Pinpoint the cell where the given text exists, returning its [X, Y] midpoint coordinate. 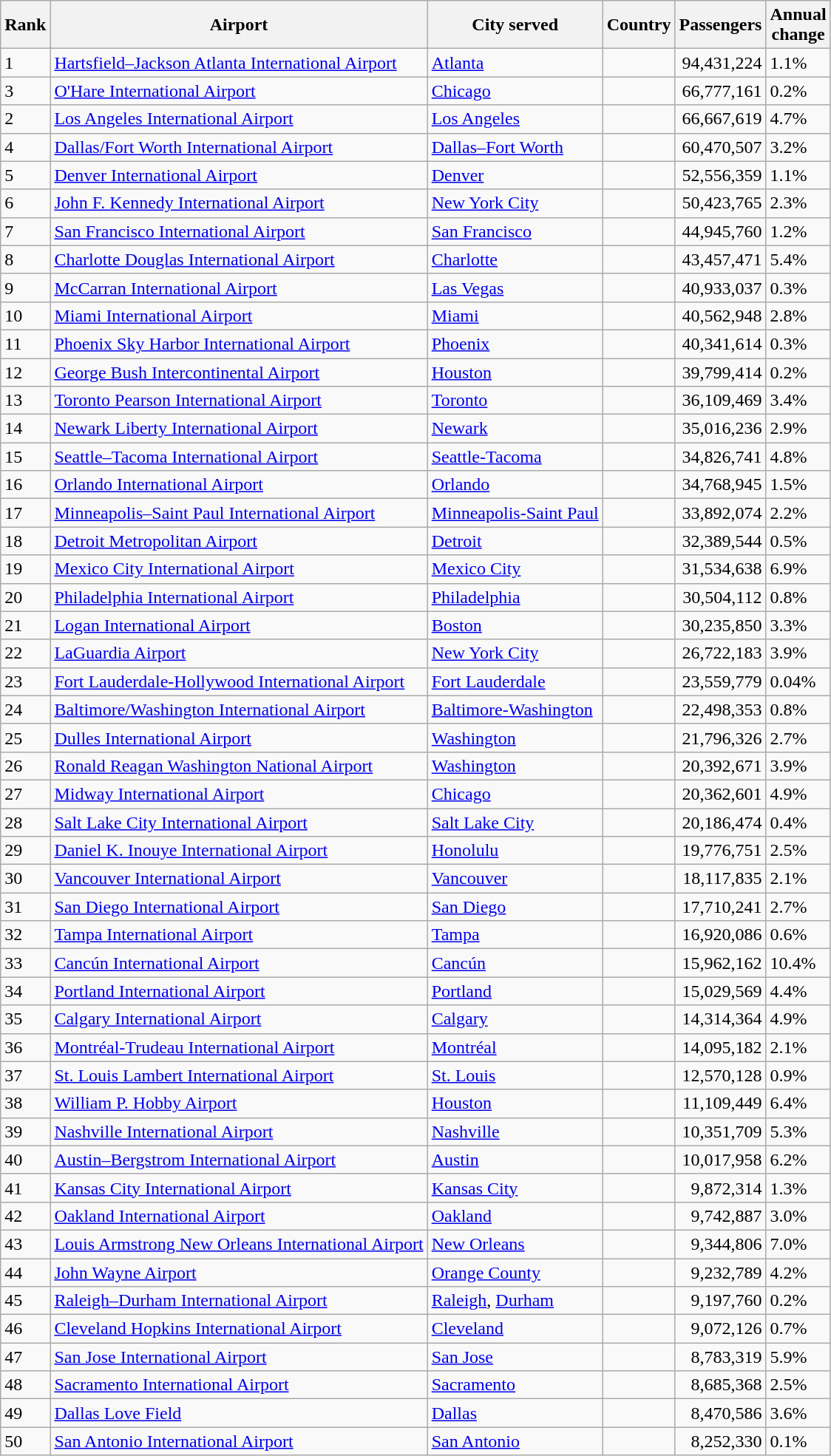
Orange County [515, 1272]
20,362,601 [720, 794]
Charlotte Douglas International Airport [239, 259]
8,783,319 [720, 1357]
36,109,469 [720, 401]
San Antonio International Airport [239, 1441]
Kansas City [515, 1188]
Kansas City International Airport [239, 1188]
Cancún International Airport [239, 963]
Dallas [515, 1413]
39,799,414 [720, 372]
6.4% [798, 1103]
Miami [515, 316]
Portland [515, 991]
Honolulu [515, 851]
52,556,359 [720, 175]
City served [515, 25]
Salt Lake City International Airport [239, 823]
Tampa [515, 935]
3.4% [798, 401]
Philadelphia International Airport [239, 597]
Atlanta [515, 63]
Montréal [515, 1047]
4 [25, 147]
4.7% [798, 119]
40,562,948 [720, 316]
Vancouver International Airport [239, 879]
30 [25, 879]
39 [25, 1132]
Dallas–Fort Worth [515, 147]
1.3% [798, 1188]
Ronald Reagan Washington National Airport [239, 766]
18,117,835 [720, 879]
40,933,037 [720, 288]
31 [25, 907]
14 [25, 429]
23 [25, 681]
15,029,569 [720, 991]
44 [25, 1272]
5.4% [798, 259]
Orlando [515, 485]
17 [25, 513]
Sacramento International Airport [239, 1385]
9,872,314 [720, 1188]
Newark Liberty International Airport [239, 429]
7 [25, 231]
38 [25, 1103]
Philadelphia [515, 597]
Vancouver [515, 879]
1.2% [798, 231]
22 [25, 653]
Phoenix [515, 344]
9,232,789 [720, 1272]
35 [25, 1019]
Logan International Airport [239, 625]
Hartsfield–Jackson Atlanta International Airport [239, 63]
8,252,330 [720, 1441]
Toronto [515, 401]
16 [25, 485]
6.2% [798, 1160]
Oakland [515, 1216]
Newark [515, 429]
18 [25, 541]
44,945,760 [720, 231]
O'Hare International Airport [239, 91]
Dallas Love Field [239, 1413]
16,920,086 [720, 935]
37 [25, 1075]
60,470,507 [720, 147]
45 [25, 1301]
Dulles International Airport [239, 738]
9 [25, 288]
15,962,162 [720, 963]
Rank [25, 25]
26 [25, 766]
Airport [239, 25]
48 [25, 1385]
32 [25, 935]
Seattle–Tacoma International Airport [239, 457]
St. Louis Lambert International Airport [239, 1075]
49 [25, 1413]
50,423,765 [720, 203]
Baltimore/Washington International Airport [239, 710]
25 [25, 738]
Nashville International Airport [239, 1132]
Nashville [515, 1132]
Austin [515, 1160]
2.9% [798, 429]
33 [25, 963]
35,016,236 [720, 429]
Phoenix Sky Harbor International Airport [239, 344]
46 [25, 1329]
27 [25, 794]
Salt Lake City [515, 823]
2.8% [798, 316]
San Francisco [515, 231]
3.0% [798, 1216]
Boston [515, 625]
Detroit [515, 541]
0.5% [798, 541]
Fort Lauderdale [515, 681]
Orlando International Airport [239, 485]
Mexico City International Airport [239, 569]
34 [25, 991]
Daniel K. Inouye International Airport [239, 851]
94,431,224 [720, 63]
Montréal-Trudeau International Airport [239, 1047]
Denver International Airport [239, 175]
Cancún [515, 963]
Portland International Airport [239, 991]
9,072,126 [720, 1329]
8 [25, 259]
Detroit Metropolitan Airport [239, 541]
San Jose [515, 1357]
43,457,471 [720, 259]
San Antonio [515, 1441]
San Francisco International Airport [239, 231]
29 [25, 851]
John Wayne Airport [239, 1272]
66,667,619 [720, 119]
Dallas/Fort Worth International Airport [239, 147]
Seattle-Tacoma [515, 457]
Sacramento [515, 1385]
Minneapolis–Saint Paul International Airport [239, 513]
McCarran International Airport [239, 288]
0.9% [798, 1075]
19 [25, 569]
66,777,161 [720, 91]
12 [25, 372]
San Jose International Airport [239, 1357]
Country [639, 25]
6.9% [798, 569]
Oakland International Airport [239, 1216]
30,504,112 [720, 597]
Denver [515, 175]
24 [25, 710]
14,314,364 [720, 1019]
Calgary [515, 1019]
40,341,614 [720, 344]
Mexico City [515, 569]
14,095,182 [720, 1047]
Los Angeles International Airport [239, 119]
Tampa International Airport [239, 935]
5 [25, 175]
Cleveland [515, 1329]
Los Angeles [515, 119]
Louis Armstrong New Orleans International Airport [239, 1244]
20,186,474 [720, 823]
4.2% [798, 1272]
San Diego International Airport [239, 907]
San Diego [515, 907]
28 [25, 823]
0.6% [798, 935]
0.4% [798, 823]
5.9% [798, 1357]
11 [25, 344]
3 [25, 91]
30,235,850 [720, 625]
26,722,183 [720, 653]
36 [25, 1047]
2.3% [798, 203]
21,796,326 [720, 738]
20,392,671 [720, 766]
21 [25, 625]
33,892,074 [720, 513]
42 [25, 1216]
40 [25, 1160]
9,197,760 [720, 1301]
13 [25, 401]
23,559,779 [720, 681]
3.6% [798, 1413]
6 [25, 203]
0.04% [798, 681]
50 [25, 1441]
Midway International Airport [239, 794]
10.4% [798, 963]
47 [25, 1357]
15 [25, 457]
Austin–Bergstrom International Airport [239, 1160]
10,351,709 [720, 1132]
32,389,544 [720, 541]
Fort Lauderdale-Hollywood International Airport [239, 681]
34,768,945 [720, 485]
Cleveland Hopkins International Airport [239, 1329]
9,742,887 [720, 1216]
Raleigh, Durham [515, 1301]
1.5% [798, 485]
George Bush Intercontinental Airport [239, 372]
31,534,638 [720, 569]
10,017,958 [720, 1160]
New Orleans [515, 1244]
Toronto Pearson International Airport [239, 401]
0.7% [798, 1329]
9,344,806 [720, 1244]
2 [25, 119]
8,685,368 [720, 1385]
11,109,449 [720, 1103]
12,570,128 [720, 1075]
8,470,586 [720, 1413]
3.2% [798, 147]
Calgary International Airport [239, 1019]
22,498,353 [720, 710]
1 [25, 63]
34,826,741 [720, 457]
John F. Kennedy International Airport [239, 203]
Baltimore-Washington [515, 710]
10 [25, 316]
43 [25, 1244]
William P. Hobby Airport [239, 1103]
Charlotte [515, 259]
4.8% [798, 457]
4.4% [798, 991]
Passengers [720, 25]
Miami International Airport [239, 316]
Raleigh–Durham International Airport [239, 1301]
19,776,751 [720, 851]
Annualchange [798, 25]
20 [25, 597]
5.3% [798, 1132]
LaGuardia Airport [239, 653]
St. Louis [515, 1075]
Las Vegas [515, 288]
41 [25, 1188]
2.2% [798, 513]
0.1% [798, 1441]
7.0% [798, 1244]
Minneapolis-Saint Paul [515, 513]
3.3% [798, 625]
17,710,241 [720, 907]
